From the cell containing the given text, extract its center point as [X, Y] coordinate. 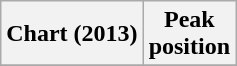
Chart (2013) [72, 34]
Peakposition [189, 34]
